Find where the given text appears and provide that cell's center as [x, y] coordinate. 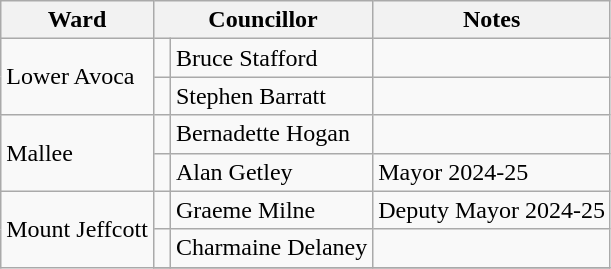
Charmaine Delaney [271, 248]
Graeme Milne [271, 210]
Bruce Stafford [271, 58]
Ward [78, 20]
Notes [492, 20]
Alan Getley [271, 172]
Mount Jeffcott [78, 229]
Mallee [78, 153]
Deputy Mayor 2024-25 [492, 210]
Stephen Barratt [271, 96]
Bernadette Hogan [271, 134]
Councillor [262, 20]
Lower Avoca [78, 77]
Mayor 2024-25 [492, 172]
